Determine the (x, y) coordinate at the center of the cell enclosing the given text.  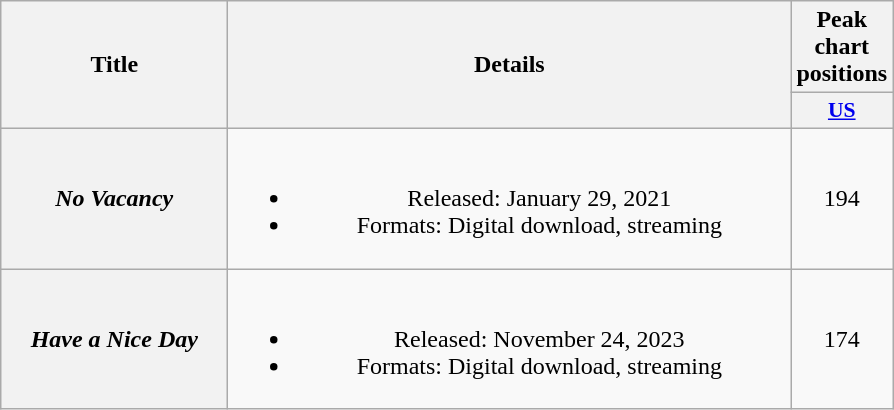
Released: January 29, 2021Formats: Digital download, streaming (510, 198)
Peak chart positions (842, 47)
Details (510, 65)
Have a Nice Day (114, 338)
Released: November 24, 2023Formats: Digital download, streaming (510, 338)
Title (114, 65)
US (842, 111)
194 (842, 198)
No Vacancy (114, 198)
174 (842, 338)
